Identify which cell holds the provided text, then report its [x, y] central coordinate. 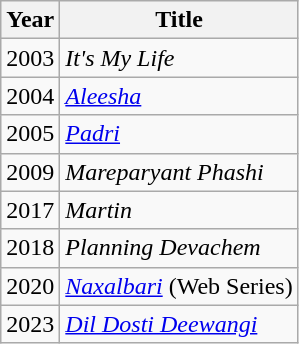
2017 [30, 210]
Naxalbari (Web Series) [179, 286]
2023 [30, 324]
Aleesha [179, 96]
2009 [30, 172]
Planning Devachem [179, 248]
2005 [30, 134]
Mareparyant Phashi [179, 172]
2020 [30, 286]
Martin [179, 210]
Title [179, 20]
Year [30, 20]
It's My Life [179, 58]
2003 [30, 58]
Dil Dosti Deewangi [179, 324]
2004 [30, 96]
Padri [179, 134]
2018 [30, 248]
